Return the [X, Y] coordinate for the center point of the cell that contains the specified text.  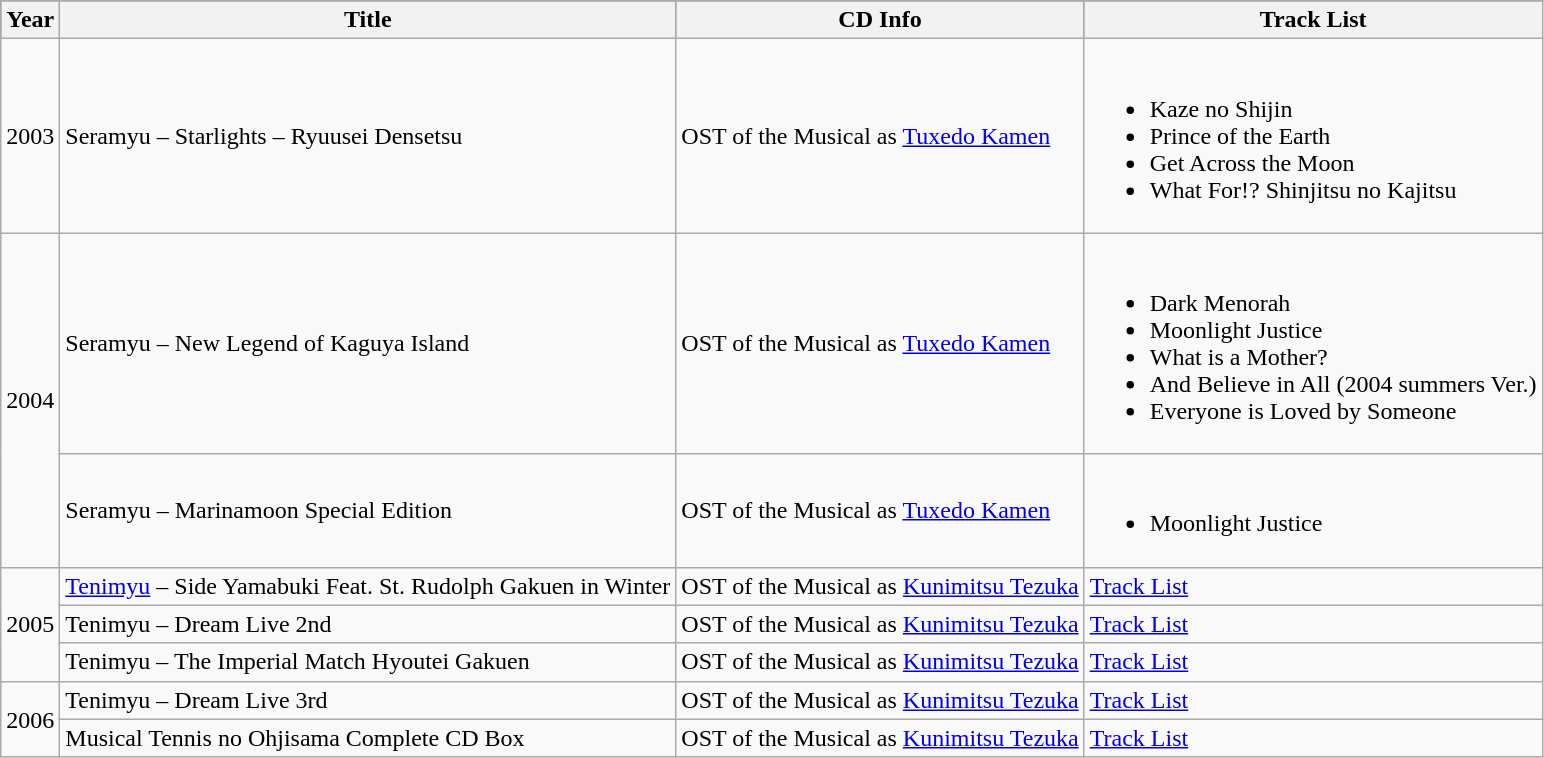
Kaze no ShijinPrince of the EarthGet Across the MoonWhat For!? Shinjitsu no Kajitsu [1313, 136]
Tenimyu – Dream Live 3rd [368, 700]
Tenimyu – Side Yamabuki Feat. St. Rudolph Gakuen in Winter [368, 586]
Tenimyu – Dream Live 2nd [368, 624]
2005 [30, 624]
Tenimyu – The Imperial Match Hyoutei Gakuen [368, 662]
Seramyu – Starlights – Ryuusei Densetsu [368, 136]
Seramyu – New Legend of Kaguya Island [368, 344]
2003 [30, 136]
Seramyu – Marinamoon Special Edition [368, 510]
2004 [30, 400]
Year [30, 20]
Moonlight Justice [1313, 510]
CD Info [880, 20]
Musical Tennis no Ohjisama Complete CD Box [368, 738]
Dark MenorahMoonlight JusticeWhat is a Mother?And Believe in All (2004 summers Ver.)Everyone is Loved by Someone [1313, 344]
2006 [30, 719]
Title [368, 20]
